Determine the (X, Y) coordinate at the center of the cell enclosing the given text.  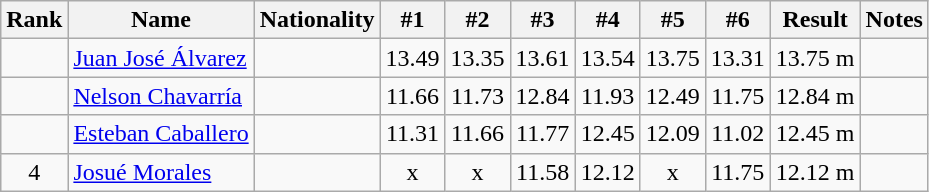
11.58 (542, 172)
#3 (542, 20)
#5 (672, 20)
13.61 (542, 58)
13.49 (412, 58)
Rank (34, 20)
Notes (894, 20)
11.73 (478, 96)
Nelson Chavarría (161, 96)
11.31 (412, 134)
13.54 (608, 58)
#4 (608, 20)
13.31 (738, 58)
11.77 (542, 134)
13.75 (672, 58)
13.75 m (815, 58)
11.02 (738, 134)
12.84 (542, 96)
#6 (738, 20)
12.49 (672, 96)
Nationality (317, 20)
12.45 m (815, 134)
Josué Morales (161, 172)
#2 (478, 20)
Juan José Álvarez (161, 58)
12.84 m (815, 96)
13.35 (478, 58)
12.12 m (815, 172)
Name (161, 20)
11.93 (608, 96)
Result (815, 20)
12.09 (672, 134)
12.12 (608, 172)
4 (34, 172)
#1 (412, 20)
Esteban Caballero (161, 134)
12.45 (608, 134)
